Scan for the cell matching the given text and deliver its (x, y) coordinate at center. 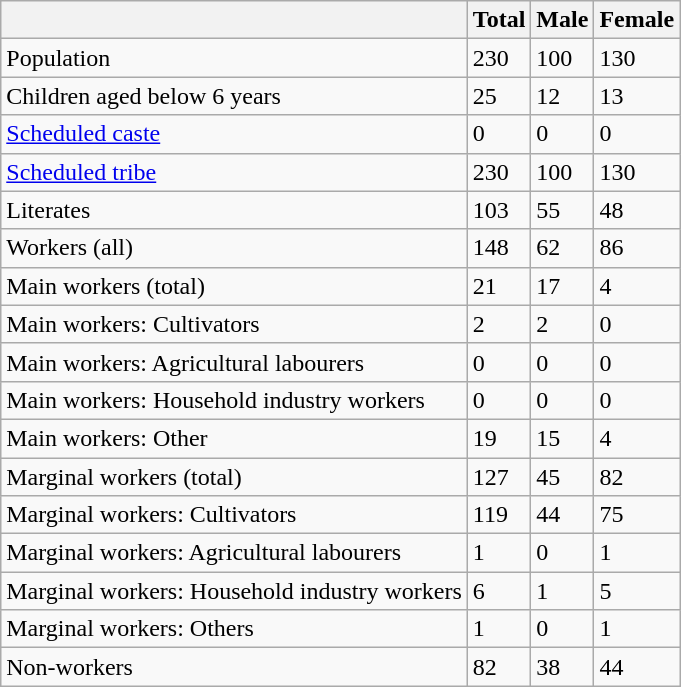
127 (499, 477)
12 (562, 96)
19 (499, 438)
Population (234, 58)
Marginal workers (total) (234, 477)
Marginal workers: Household industry workers (234, 591)
38 (562, 667)
17 (562, 286)
5 (637, 591)
Scheduled caste (234, 134)
Total (499, 20)
75 (637, 515)
Female (637, 20)
Marginal workers: Agricultural labourers (234, 553)
119 (499, 515)
Main workers: Household industry workers (234, 400)
Main workers: Agricultural labourers (234, 362)
45 (562, 477)
15 (562, 438)
86 (637, 248)
25 (499, 96)
6 (499, 591)
Main workers: Cultivators (234, 324)
Non-workers (234, 667)
Children aged below 6 years (234, 96)
148 (499, 248)
13 (637, 96)
55 (562, 210)
Main workers: Other (234, 438)
Main workers (total) (234, 286)
62 (562, 248)
103 (499, 210)
Male (562, 20)
21 (499, 286)
48 (637, 210)
Marginal workers: Others (234, 629)
Workers (all) (234, 248)
Scheduled tribe (234, 172)
Literates (234, 210)
Marginal workers: Cultivators (234, 515)
